For the text-containing cell, return its midpoint in (X, Y) coordinate format. 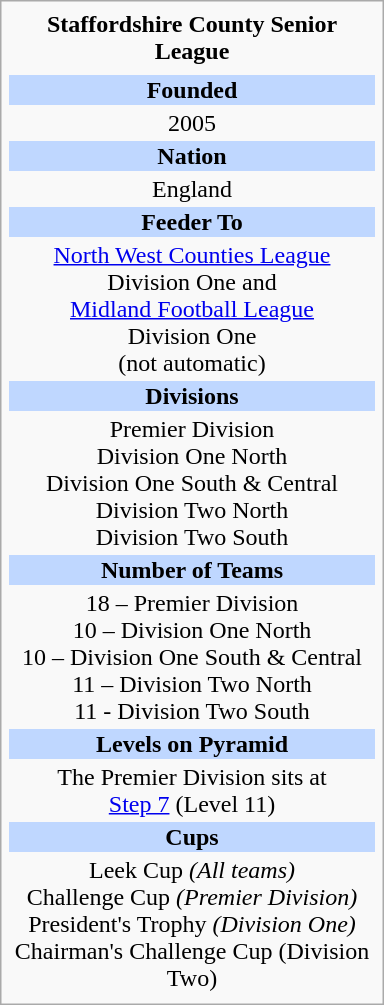
18 – Premier Division10 – Division One North10 – Division One South & Central11 – Division Two North11 - Division Two South (192, 657)
North West Counties LeagueDivision One and Midland Football LeagueDivision One(not automatic) (192, 309)
Number of Teams (192, 570)
Leek Cup (All teams)Challenge Cup (Premier Division)President's Trophy (Division One)Chairman's Challenge Cup (Division Two) (192, 924)
Founded (192, 90)
The Premier Division sits atStep 7 (Level 11) (192, 790)
Feeder To (192, 222)
Levels on Pyramid (192, 744)
Premier DivisionDivision One NorthDivision One South & CentralDivision Two NorthDivision Two South (192, 483)
England (192, 189)
Divisions (192, 396)
Nation (192, 156)
Staffordshire County Senior League (192, 38)
Cups (192, 837)
2005 (192, 123)
